Capture the cell that displays the provided text and extract its [x, y] central coordinate. 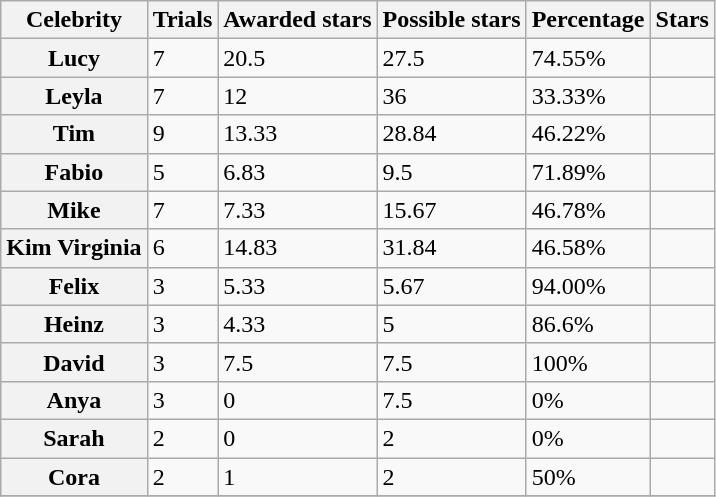
David [74, 362]
7.33 [298, 210]
20.5 [298, 58]
Trials [182, 20]
Stars [682, 20]
Lucy [74, 58]
28.84 [452, 134]
Celebrity [74, 20]
Mike [74, 210]
5.67 [452, 286]
15.67 [452, 210]
31.84 [452, 248]
86.6% [588, 324]
Fabio [74, 172]
14.83 [298, 248]
Possible stars [452, 20]
46.58% [588, 248]
Heinz [74, 324]
74.55% [588, 58]
Felix [74, 286]
Sarah [74, 438]
71.89% [588, 172]
Kim Virginia [74, 248]
6 [182, 248]
Awarded stars [298, 20]
94.00% [588, 286]
9 [182, 134]
Tim [74, 134]
100% [588, 362]
46.78% [588, 210]
9.5 [452, 172]
1 [298, 477]
27.5 [452, 58]
50% [588, 477]
Leyla [74, 96]
46.22% [588, 134]
36 [452, 96]
33.33% [588, 96]
5.33 [298, 286]
Cora [74, 477]
12 [298, 96]
4.33 [298, 324]
Anya [74, 400]
13.33 [298, 134]
6.83 [298, 172]
Percentage [588, 20]
